Extract the [x, y] coordinate from the center of the cell holding the provided text.  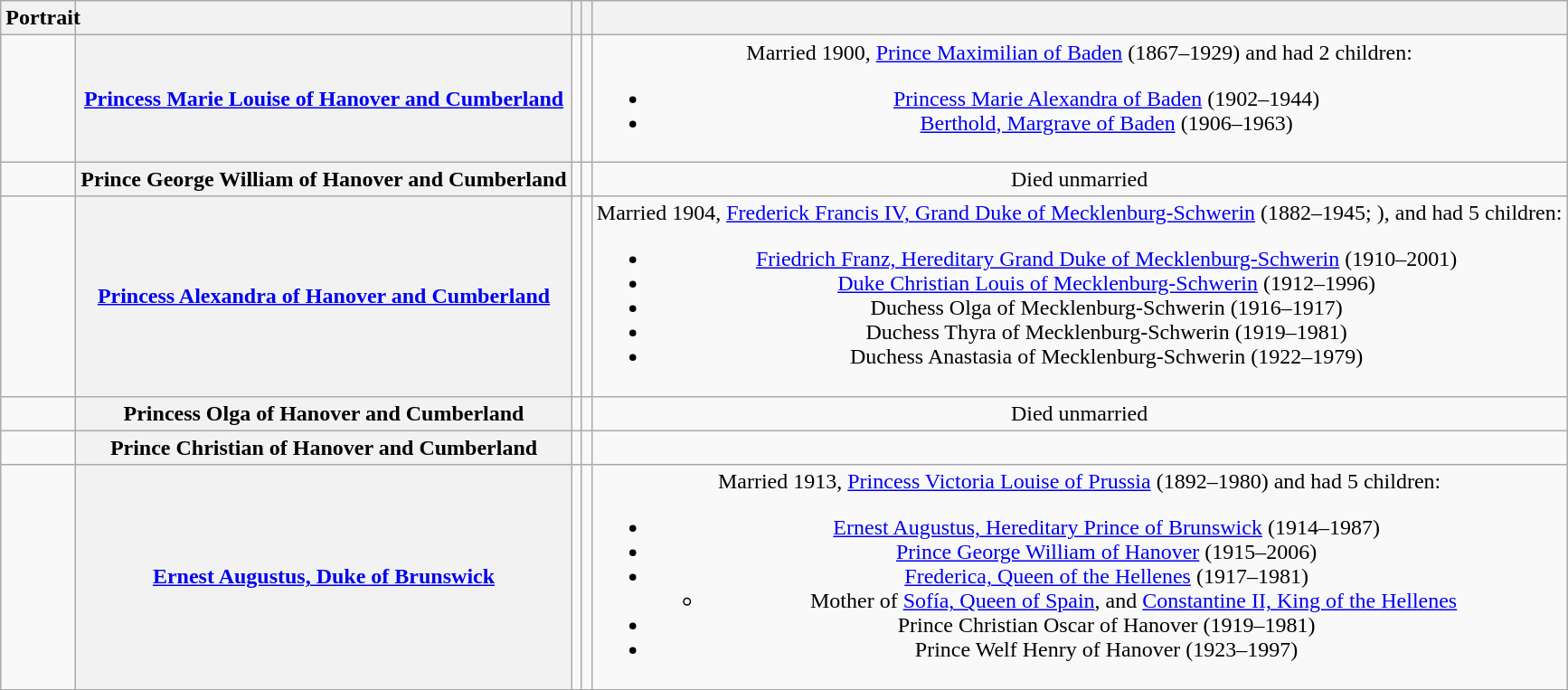
Ernest Augustus, Duke of Brunswick [324, 577]
Princess Alexandra of Hanover and Cumberland [324, 297]
Princess Olga of Hanover and Cumberland [324, 413]
Portrait [38, 18]
Prince Christian of Hanover and Cumberland [324, 448]
Prince George William of Hanover and Cumberland [324, 179]
Princess Marie Louise of Hanover and Cumberland [324, 99]
